For the text-containing cell, return its midpoint in (X, Y) coordinate format. 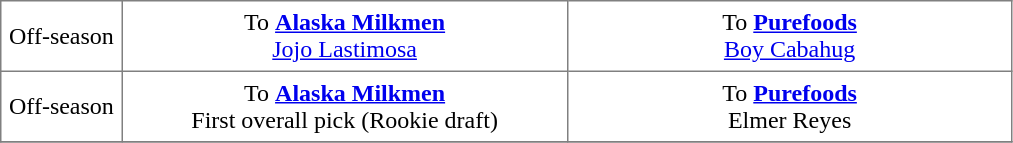
To Alaska MilkmenJojo Lastimosa (344, 36)
To PurefoodsBoy Cabahug (790, 36)
To PurefoodsElmer Reyes (790, 106)
To Alaska MilkmenFirst overall pick (Rookie draft) (344, 106)
